Provide the (x, y) coordinate of the cell's center where the given text is located.  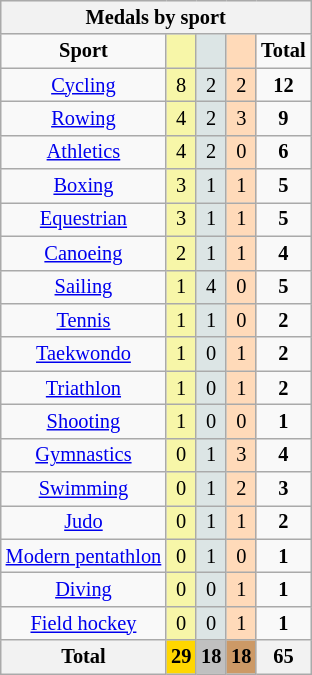
Boxing (84, 186)
Sport (84, 51)
29 (181, 657)
8 (181, 85)
9 (283, 118)
12 (283, 85)
Medals by sport (156, 17)
Swimming (84, 489)
Gymnastics (84, 455)
Field hockey (84, 623)
Diving (84, 589)
Canoeing (84, 253)
Triathlon (84, 388)
65 (283, 657)
Equestrian (84, 219)
Modern pentathlon (84, 556)
Rowing (84, 118)
Judo (84, 522)
Sailing (84, 287)
Athletics (84, 152)
Taekwondo (84, 354)
Cycling (84, 85)
Shooting (84, 421)
Tennis (84, 320)
6 (283, 152)
